Return the (X, Y) coordinate for the center point of the cell that contains the specified text.  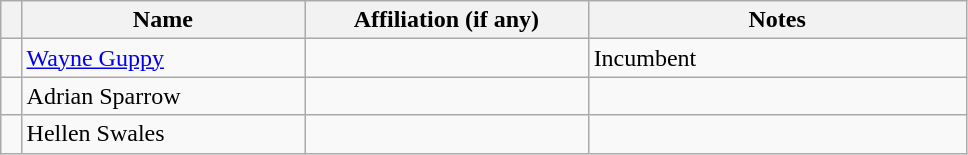
Incumbent (777, 58)
Adrian Sparrow (163, 96)
Notes (777, 20)
Affiliation (if any) (447, 20)
Hellen Swales (163, 134)
Wayne Guppy (163, 58)
Name (163, 20)
